Extract the (x, y) coordinate from the center of the cell holding the provided text.  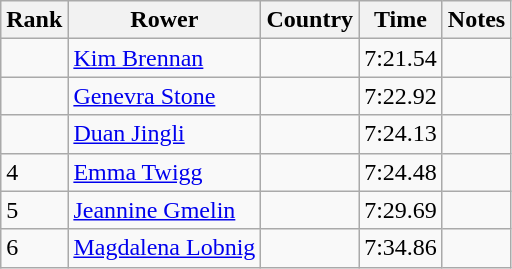
Duan Jingli (164, 134)
Notes (476, 20)
Country (310, 20)
5 (34, 210)
Jeannine Gmelin (164, 210)
Time (401, 20)
Rank (34, 20)
Rower (164, 20)
7:34.86 (401, 248)
7:24.48 (401, 172)
7:29.69 (401, 210)
7:24.13 (401, 134)
7:22.92 (401, 96)
7:21.54 (401, 58)
Emma Twigg (164, 172)
6 (34, 248)
4 (34, 172)
Genevra Stone (164, 96)
Kim Brennan (164, 58)
Magdalena Lobnig (164, 248)
